Find where the given text appears and provide that cell's center as (x, y) coordinate. 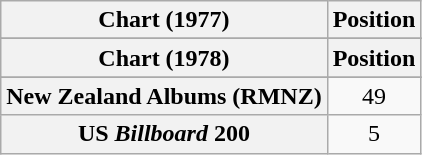
Chart (1977) (164, 20)
Chart (1978) (164, 58)
New Zealand Albums (RMNZ) (164, 96)
5 (374, 134)
US Billboard 200 (164, 134)
49 (374, 96)
